Find where the given text appears and provide that cell's center as [X, Y] coordinate. 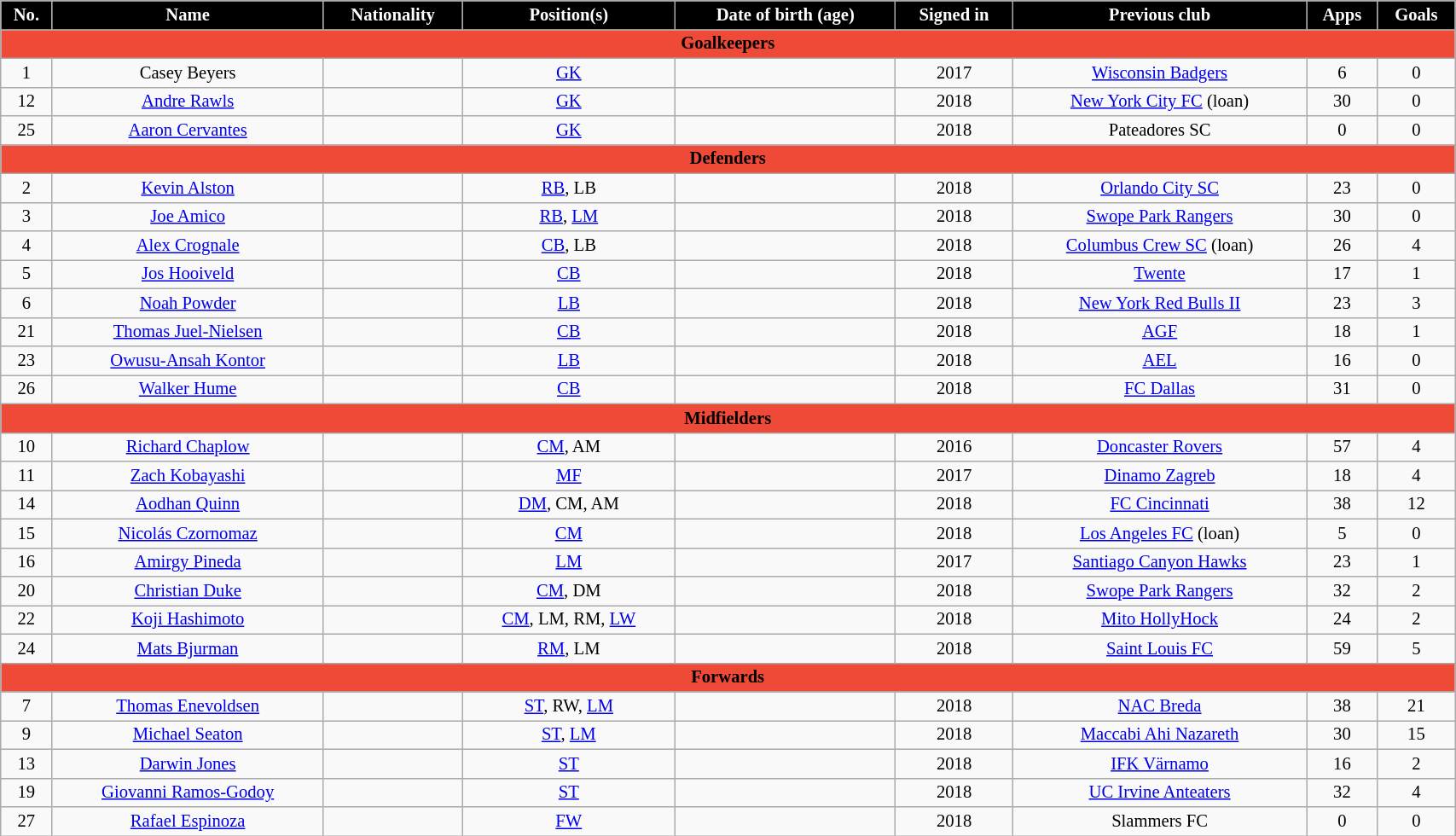
ST, LM [569, 734]
Andre Rawls [188, 102]
Jos Hooiveld [188, 274]
Michael Seaton [188, 734]
Giovanni Ramos-Godoy [188, 792]
Forwards [728, 677]
Amirgy Pineda [188, 562]
Saint Louis FC [1159, 648]
Goalkeepers [728, 44]
Mats Bjurman [188, 648]
31 [1343, 389]
Twente [1159, 274]
Rafael Espinoza [188, 821]
DM, CM, AM [569, 504]
7 [26, 705]
RB, LM [569, 217]
Darwin Jones [188, 763]
Signed in [954, 15]
59 [1343, 648]
19 [26, 792]
Los Angeles FC (loan) [1159, 533]
CB, LB [569, 245]
NAC Breda [1159, 705]
IFK Värnamo [1159, 763]
Thomas Juel-Nielsen [188, 332]
Zach Kobayashi [188, 475]
Slammers FC [1159, 821]
Koji Hashimoto [188, 619]
Maccabi Ahi Nazareth [1159, 734]
22 [26, 619]
New York Red Bulls II [1159, 303]
13 [26, 763]
57 [1343, 447]
RB, LB [569, 188]
Doncaster Rovers [1159, 447]
25 [26, 131]
Pateadores SC [1159, 131]
Date of birth (age) [786, 15]
Santiago Canyon Hawks [1159, 562]
MF [569, 475]
Kevin Alston [188, 188]
Owusu-Ansah Kontor [188, 361]
17 [1343, 274]
RM, LM [569, 648]
CM [569, 533]
CM, AM [569, 447]
Wisconsin Badgers [1159, 73]
Columbus Crew SC (loan) [1159, 245]
Position(s) [569, 15]
New York City FC (loan) [1159, 102]
Aodhan Quinn [188, 504]
CM, DM [569, 591]
Nicolás Czornomaz [188, 533]
10 [26, 447]
AGF [1159, 332]
Christian Duke [188, 591]
Richard Chaplow [188, 447]
2016 [954, 447]
Midfielders [728, 418]
FC Cincinnati [1159, 504]
Walker Hume [188, 389]
ST, RW, LM [569, 705]
Aaron Cervantes [188, 131]
FC Dallas [1159, 389]
Alex Crognale [188, 245]
UC Irvine Anteaters [1159, 792]
Apps [1343, 15]
No. [26, 15]
Joe Amico [188, 217]
Previous club [1159, 15]
Defenders [728, 159]
Goals [1416, 15]
9 [26, 734]
Casey Beyers [188, 73]
Dinamo Zagreb [1159, 475]
Mito HollyHock [1159, 619]
FW [569, 821]
27 [26, 821]
Thomas Enevoldsen [188, 705]
Name [188, 15]
Orlando City SC [1159, 188]
14 [26, 504]
Noah Powder [188, 303]
Nationality [392, 15]
11 [26, 475]
AEL [1159, 361]
LM [569, 562]
CM, LM, RM, LW [569, 619]
20 [26, 591]
